Pinpoint the cell where the given text exists, returning its (x, y) midpoint coordinate. 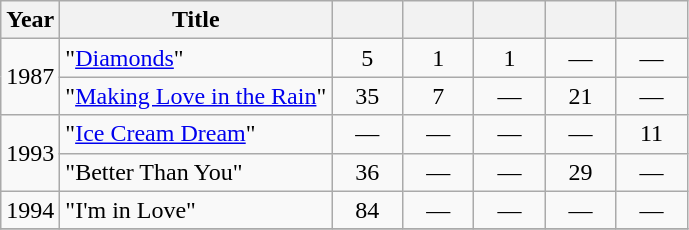
"Ice Cream Dream" (196, 134)
"I'm in Love" (196, 210)
84 (368, 210)
1987 (30, 77)
21 (580, 96)
36 (368, 172)
7 (438, 96)
"Making Love in the Rain" (196, 96)
Year (30, 20)
11 (652, 134)
Title (196, 20)
5 (368, 58)
"Diamonds" (196, 58)
"Better Than You" (196, 172)
29 (580, 172)
35 (368, 96)
1994 (30, 210)
1993 (30, 153)
